Find where the given text appears and provide that cell's center as [X, Y] coordinate. 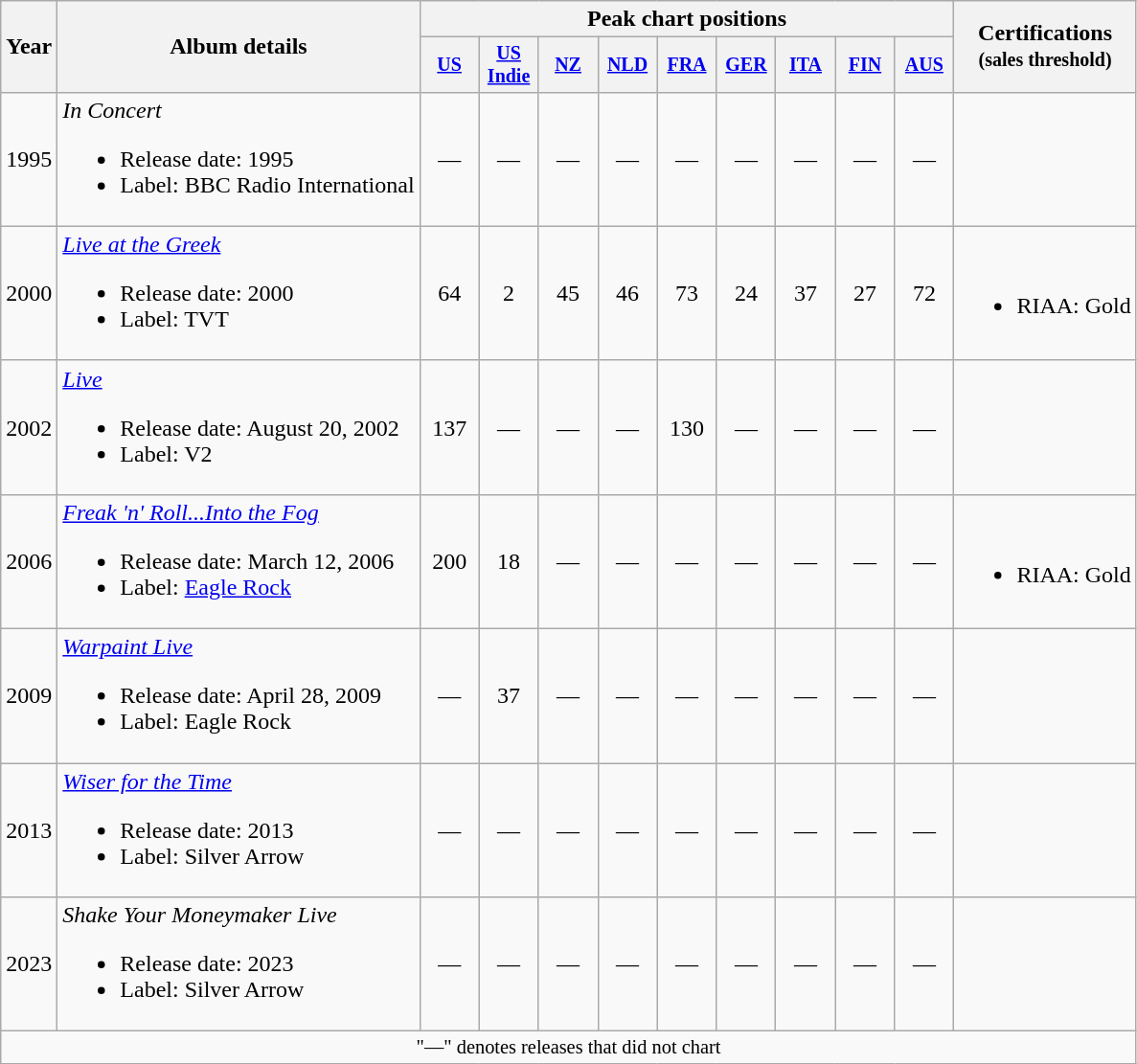
72 [924, 293]
ITA [806, 65]
NZ [568, 65]
45 [568, 293]
NLD [627, 65]
200 [449, 561]
18 [509, 561]
GER [746, 65]
Wiser for the TimeRelease date: 2013Label: Silver Arrow [239, 830]
64 [449, 293]
"—" denotes releases that did not chart [569, 1048]
2013 [29, 830]
46 [627, 293]
27 [865, 293]
2000 [29, 293]
AUS [924, 65]
Peak chart positions [687, 19]
US Indie [509, 65]
2 [509, 293]
2006 [29, 561]
LiveRelease date: August 20, 2002Label: V2 [239, 427]
1995 [29, 159]
130 [687, 427]
Album details [239, 47]
24 [746, 293]
73 [687, 293]
US [449, 65]
In ConcertRelease date: 1995Label: BBC Radio International [239, 159]
137 [449, 427]
Warpaint LiveRelease date: April 28, 2009Label: Eagle Rock [239, 696]
FIN [865, 65]
2009 [29, 696]
Freak 'n' Roll...Into the FogRelease date: March 12, 2006Label: Eagle Rock [239, 561]
FRA [687, 65]
Year [29, 47]
2002 [29, 427]
Certifications(sales threshold) [1045, 47]
2023 [29, 964]
Shake Your Moneymaker LiveRelease date: 2023Label: Silver Arrow [239, 964]
Live at the GreekRelease date: 2000Label: TVT [239, 293]
